Output the (X, Y) coordinate of the center of the cell containing the given text.  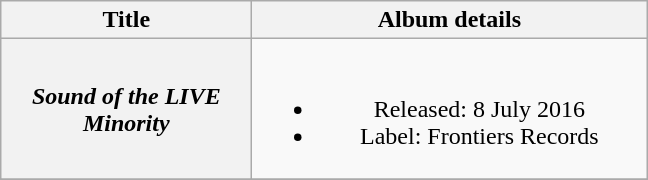
Sound of the LIVE Minority (126, 109)
Album details (450, 20)
Title (126, 20)
Released: 8 July 2016Label: Frontiers Records (450, 109)
